Capture the cell that displays the provided text and extract its (x, y) central coordinate. 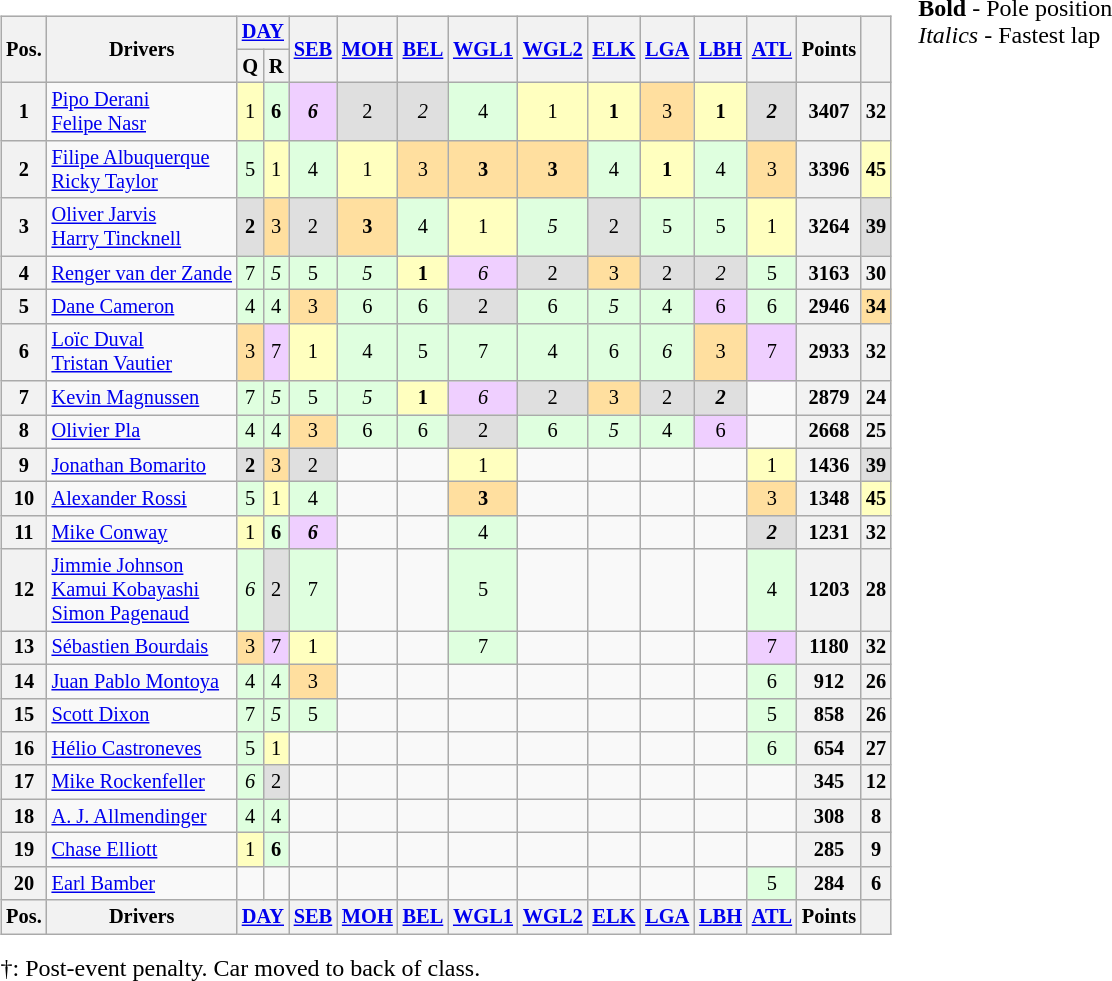
285 (829, 850)
3396 (829, 170)
Filipe Albuquerque Ricky Taylor (142, 170)
Hélio Castroneves (142, 749)
284 (829, 883)
Juan Pablo Montoya (142, 681)
19 (24, 850)
14 (24, 681)
13 (24, 648)
16 (24, 749)
Mike Rockenfeller (142, 782)
20 (24, 883)
27 (876, 749)
3163 (829, 273)
345 (829, 782)
Loïc Duval Tristan Vautier (142, 352)
Kevin Magnussen (142, 398)
1436 (829, 465)
Mike Conway (142, 533)
10 (24, 499)
2879 (829, 398)
34 (876, 307)
2668 (829, 432)
Sébastien Bourdais (142, 648)
1203 (829, 590)
18 (24, 816)
11 (24, 533)
2933 (829, 352)
Olivier Pla (142, 432)
1180 (829, 648)
Oliver Jarvis Harry Tincknell (142, 227)
3264 (829, 227)
Q (250, 66)
Dane Cameron (142, 307)
912 (829, 681)
28 (876, 590)
Renger van der Zande (142, 273)
Chase Elliott (142, 850)
30 (876, 273)
1231 (829, 533)
2946 (829, 307)
3407 (829, 112)
15 (24, 715)
858 (829, 715)
Alexander Rossi (142, 499)
R (276, 66)
24 (876, 398)
A. J. Allmendinger (142, 816)
Earl Bamber (142, 883)
1348 (829, 499)
25 (876, 432)
Scott Dixon (142, 715)
Jimmie Johnson Kamui Kobayashi Simon Pagenaud (142, 590)
Pipo Derani Felipe Nasr (142, 112)
308 (829, 816)
17 (24, 782)
Jonathan Bomarito (142, 465)
654 (829, 749)
